Extract the [X, Y] coordinate from the center of the cell holding the provided text.  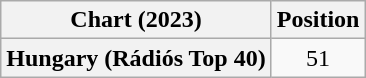
Chart (2023) [136, 20]
Position [318, 20]
Hungary (Rádiós Top 40) [136, 58]
51 [318, 58]
